Extract the (X, Y) coordinate from the center of the cell holding the provided text.  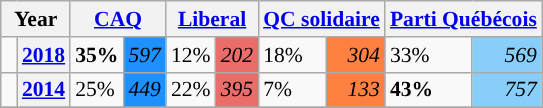
597 (144, 55)
7% (292, 90)
569 (507, 55)
202 (238, 55)
25% (96, 90)
CAQ (118, 19)
22% (191, 90)
Year (36, 19)
33% (428, 55)
449 (144, 90)
395 (238, 90)
43% (428, 90)
2014 (44, 90)
2018 (44, 55)
304 (355, 55)
12% (191, 55)
18% (292, 55)
QC solidaire (322, 19)
Liberal (212, 19)
757 (507, 90)
35% (96, 55)
133 (355, 90)
Parti Québécois (464, 19)
